Pinpoint the cell where the given text exists, returning its (x, y) midpoint coordinate. 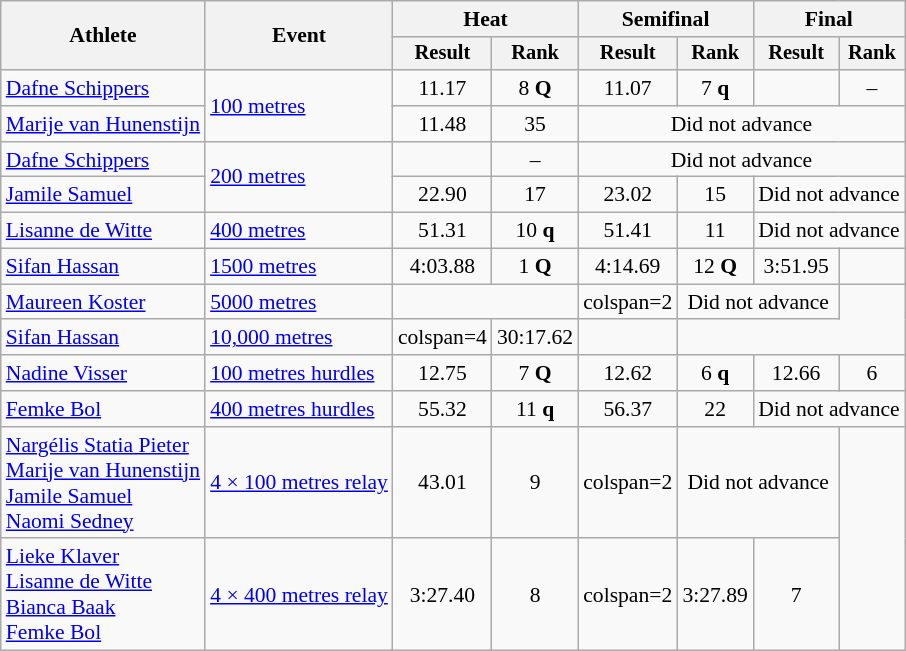
12 Q (715, 267)
6 q (715, 373)
22.90 (442, 195)
8 (535, 595)
200 metres (299, 178)
400 metres hurdles (299, 409)
400 metres (299, 231)
3:27.89 (715, 595)
1 Q (535, 267)
17 (535, 195)
8 Q (535, 88)
Jamile Samuel (103, 195)
51.31 (442, 231)
6 (872, 373)
7 q (715, 88)
12.66 (796, 373)
Final (829, 19)
11.07 (628, 88)
Nadine Visser (103, 373)
12.75 (442, 373)
11.48 (442, 124)
15 (715, 195)
100 metres (299, 106)
Nargélis Statia Pieter Marije van Hunenstijn Jamile Samuel Naomi Sedney (103, 483)
51.41 (628, 231)
Event (299, 36)
43.01 (442, 483)
Marije van Hunenstijn (103, 124)
56.37 (628, 409)
4 × 400 metres relay (299, 595)
Lieke Klaver Lisanne de Witte Bianca Baak Femke Bol (103, 595)
Semifinal (666, 19)
30:17.62 (535, 338)
Maureen Koster (103, 302)
3:51.95 (796, 267)
10,000 metres (299, 338)
1500 metres (299, 267)
100 metres hurdles (299, 373)
9 (535, 483)
4:03.88 (442, 267)
22 (715, 409)
Femke Bol (103, 409)
10 q (535, 231)
11 (715, 231)
3:27.40 (442, 595)
12.62 (628, 373)
35 (535, 124)
55.32 (442, 409)
Heat (486, 19)
4:14.69 (628, 267)
4 × 100 metres relay (299, 483)
7 Q (535, 373)
23.02 (628, 195)
11.17 (442, 88)
5000 metres (299, 302)
Lisanne de Witte (103, 231)
7 (796, 595)
colspan=4 (442, 338)
Athlete (103, 36)
11 q (535, 409)
